Capture the cell that displays the provided text and extract its (X, Y) central coordinate. 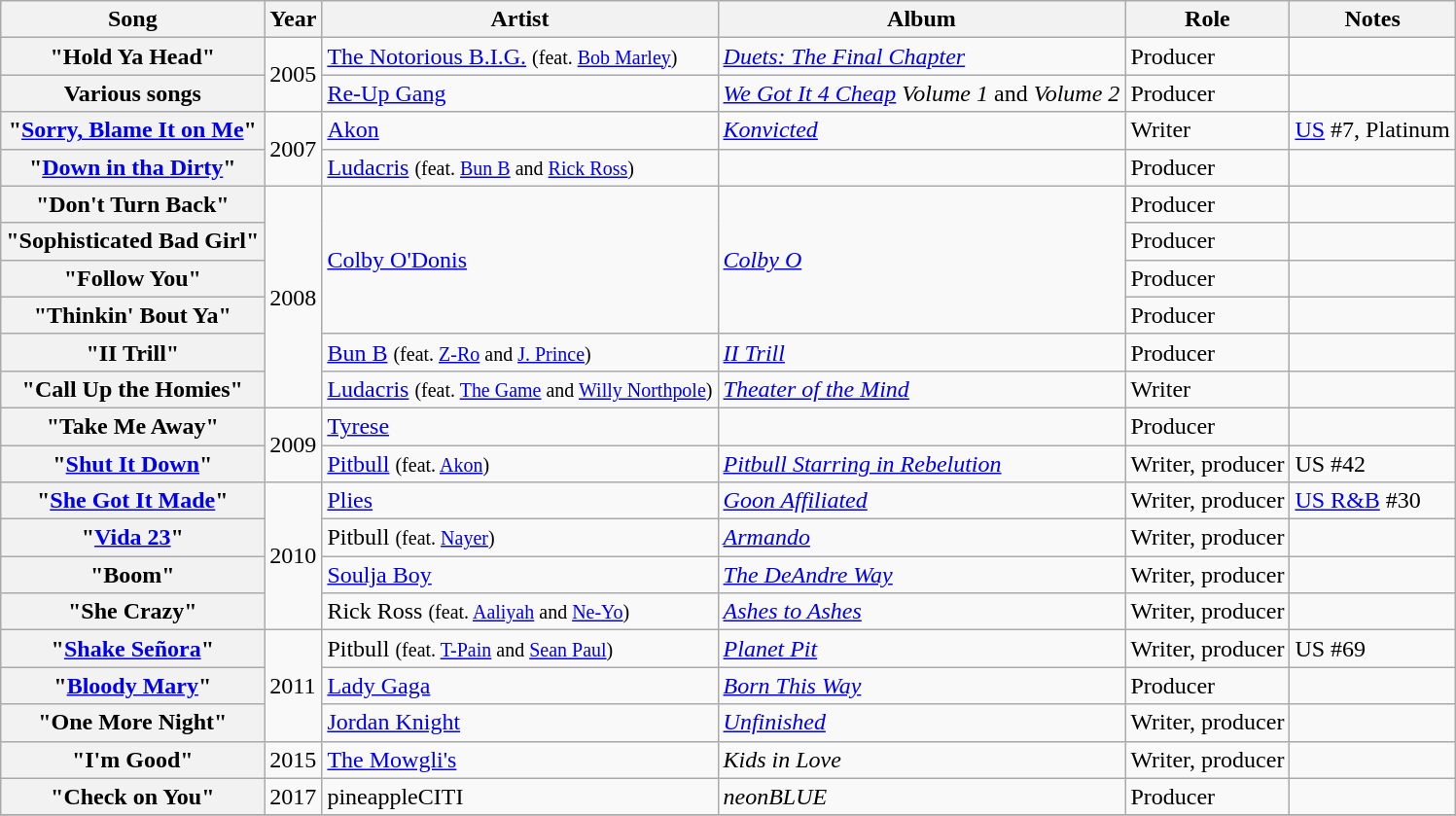
"Shut It Down" (132, 464)
"Hold Ya Head" (132, 56)
Ludacris (feat. The Game and Willy Northpole) (519, 389)
"Sorry, Blame It on Me" (132, 130)
Tyrese (519, 426)
Notes (1372, 19)
"Vida 23" (132, 538)
Pitbull (feat. T-Pain and Sean Paul) (519, 649)
Re-Up Gang (519, 93)
Bun B (feat. Z-Ro and J. Prince) (519, 352)
Theater of the Mind (922, 389)
US #42 (1372, 464)
Jordan Knight (519, 723)
Ludacris (feat. Bun B and Rick Ross) (519, 167)
2017 (294, 797)
Born This Way (922, 686)
Armando (922, 538)
Rick Ross (feat. Aaliyah and Ne-Yo) (519, 612)
"Don't Turn Back" (132, 204)
Kids in Love (922, 760)
We Got It 4 Cheap Volume 1 and Volume 2 (922, 93)
Pitbull (feat. Nayer) (519, 538)
pineappleCITI (519, 797)
"I'm Good" (132, 760)
2008 (294, 297)
The Mowgli's (519, 760)
US #7, Platinum (1372, 130)
"One More Night" (132, 723)
Year (294, 19)
"Call Up the Homies" (132, 389)
"Bloody Mary" (132, 686)
Colby O (922, 260)
US #69 (1372, 649)
neonBLUE (922, 797)
Ashes to Ashes (922, 612)
US R&B #30 (1372, 501)
Album (922, 19)
Role (1208, 19)
Pitbull Starring in Rebelution (922, 464)
Planet Pit (922, 649)
2011 (294, 686)
"Sophisticated Bad Girl" (132, 241)
2010 (294, 556)
"She Got It Made" (132, 501)
Soulja Boy (519, 575)
"Follow You" (132, 278)
Duets: The Final Chapter (922, 56)
Various songs (132, 93)
Plies (519, 501)
II Trill (922, 352)
Artist (519, 19)
"She Crazy" (132, 612)
"Thinkin' Bout Ya" (132, 315)
The DeAndre Way (922, 575)
2007 (294, 149)
The Notorious B.I.G. (feat. Bob Marley) (519, 56)
"II Trill" (132, 352)
"Take Me Away" (132, 426)
Song (132, 19)
Lady Gaga (519, 686)
Unfinished (922, 723)
Konvicted (922, 130)
"Down in tha Dirty" (132, 167)
2015 (294, 760)
Akon (519, 130)
"Boom" (132, 575)
Colby O'Donis (519, 260)
2009 (294, 444)
2005 (294, 75)
"Shake Señora" (132, 649)
Goon Affiliated (922, 501)
"Check on You" (132, 797)
Pitbull (feat. Akon) (519, 464)
